Extract the (X, Y) coordinate from the center of the cell holding the provided text.  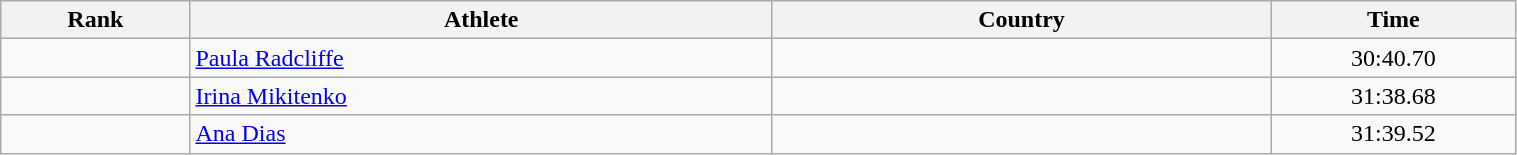
31:38.68 (1394, 96)
Rank (96, 20)
31:39.52 (1394, 134)
Ana Dias (481, 134)
Time (1394, 20)
Country (1021, 20)
Paula Radcliffe (481, 58)
Athlete (481, 20)
Irina Mikitenko (481, 96)
30:40.70 (1394, 58)
